Provide the [X, Y] coordinate of the cell's center where the given text is located.  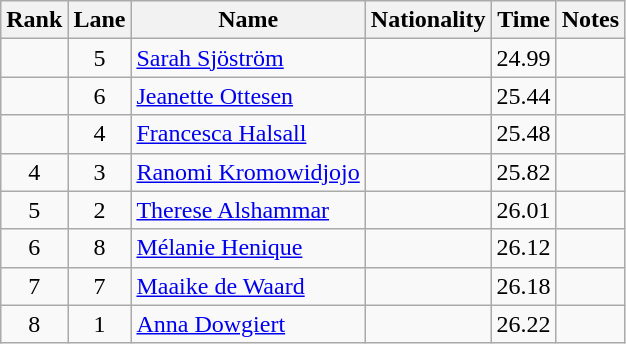
26.01 [524, 210]
Sarah Sjöström [248, 58]
Francesca Halsall [248, 134]
Therese Alshammar [248, 210]
1 [100, 324]
Anna Dowgiert [248, 324]
26.12 [524, 248]
25.82 [524, 172]
2 [100, 210]
Mélanie Henique [248, 248]
Rank [34, 20]
Maaike de Waard [248, 286]
3 [100, 172]
26.22 [524, 324]
Nationality [428, 20]
26.18 [524, 286]
25.44 [524, 96]
25.48 [524, 134]
24.99 [524, 58]
Lane [100, 20]
Name [248, 20]
Ranomi Kromowidjojo [248, 172]
Time [524, 20]
Notes [590, 20]
Jeanette Ottesen [248, 96]
